Detect which cell encompasses the target text, then output its [X, Y] center coordinate. 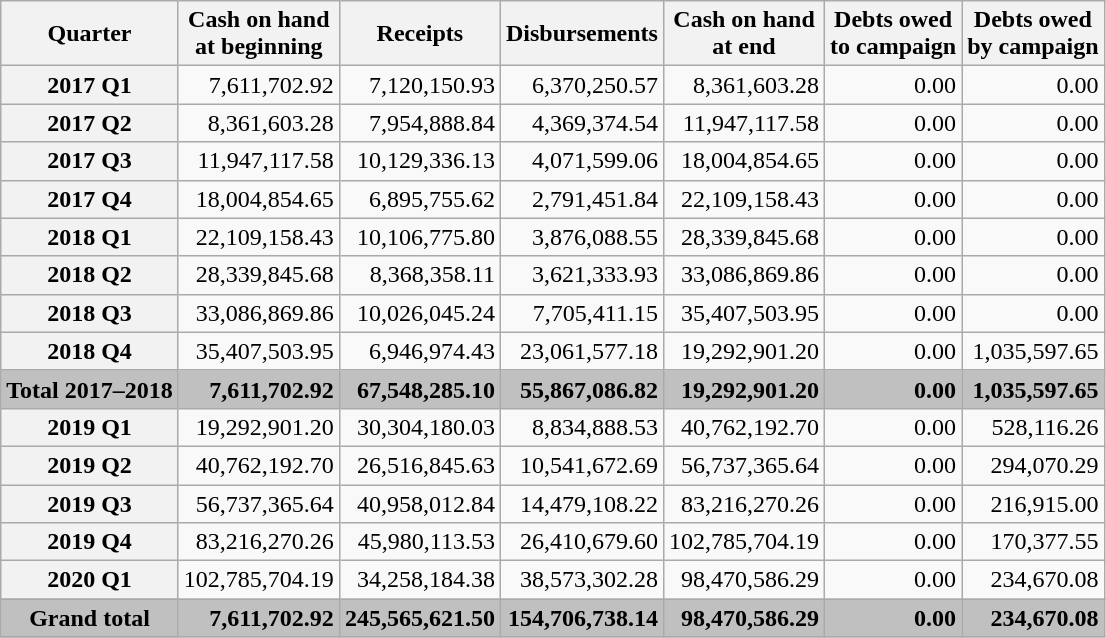
34,258,184.38 [420, 580]
294,070.29 [1033, 465]
2,791,451.84 [582, 199]
38,573,302.28 [582, 580]
245,565,621.50 [420, 618]
26,516,845.63 [420, 465]
40,958,012.84 [420, 503]
154,706,738.14 [582, 618]
2019 Q1 [90, 427]
67,548,285.10 [420, 389]
3,621,333.93 [582, 275]
2017 Q2 [90, 123]
8,368,358.11 [420, 275]
2019 Q3 [90, 503]
14,479,108.22 [582, 503]
7,954,888.84 [420, 123]
170,377.55 [1033, 542]
10,129,336.13 [420, 161]
2018 Q1 [90, 237]
216,915.00 [1033, 503]
3,876,088.55 [582, 237]
6,946,974.43 [420, 351]
2020 Q1 [90, 580]
Total 2017–2018 [90, 389]
10,026,045.24 [420, 313]
4,369,374.54 [582, 123]
2017 Q3 [90, 161]
Grand total [90, 618]
Debts owed by campaign [1033, 34]
10,106,775.80 [420, 237]
Cash on hand at beginning [258, 34]
30,304,180.03 [420, 427]
4,071,599.06 [582, 161]
2019 Q2 [90, 465]
45,980,113.53 [420, 542]
6,895,755.62 [420, 199]
7,120,150.93 [420, 85]
Cash on hand at end [744, 34]
7,705,411.15 [582, 313]
Quarter [90, 34]
Disbursements [582, 34]
2018 Q3 [90, 313]
2017 Q1 [90, 85]
2017 Q4 [90, 199]
Debts owed to campaign [894, 34]
26,410,679.60 [582, 542]
10,541,672.69 [582, 465]
2018 Q2 [90, 275]
Receipts [420, 34]
6,370,250.57 [582, 85]
528,116.26 [1033, 427]
2019 Q4 [90, 542]
2018 Q4 [90, 351]
55,867,086.82 [582, 389]
8,834,888.53 [582, 427]
23,061,577.18 [582, 351]
